From the cell containing the given text, extract its center point as [x, y] coordinate. 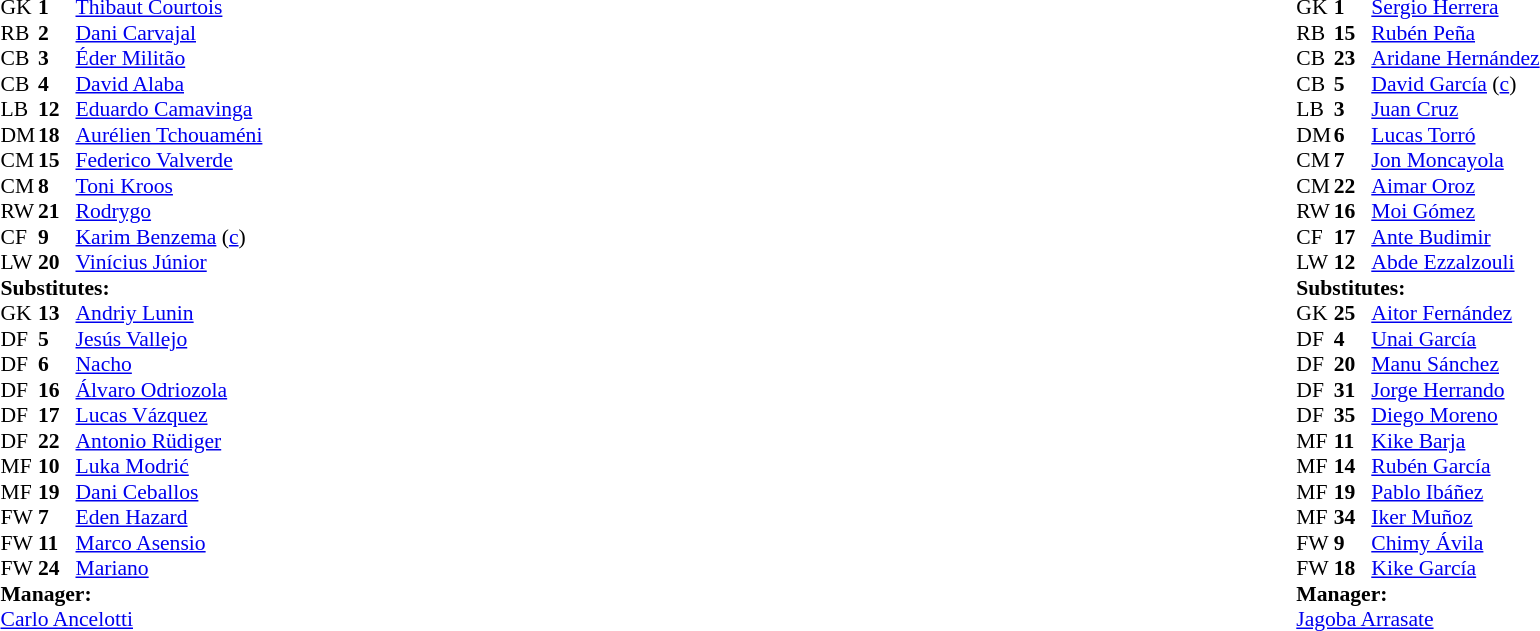
13 [57, 313]
Éder Militão [170, 59]
Ante Budimir [1455, 237]
Juan Cruz [1455, 109]
Diego Moreno [1455, 415]
Rubén Peña [1455, 33]
Rodrygo [170, 211]
Eden Hazard [170, 517]
Jon Moncayola [1455, 161]
Vinícius Júnior [170, 263]
Manu Sánchez [1455, 365]
Marco Asensio [170, 543]
Toni Kroos [170, 186]
2 [57, 33]
Antonio Rüdiger [170, 441]
Dani Carvajal [170, 33]
Lucas Vázquez [170, 415]
Luka Modrić [170, 467]
25 [1353, 313]
Chimy Ávila [1455, 543]
David García (c) [1455, 84]
Lucas Torró [1455, 135]
Nacho [170, 365]
8 [57, 186]
Aimar Oroz [1455, 186]
Aridane Hernández [1455, 59]
Karim Benzema (c) [170, 237]
Kike García [1455, 569]
Jorge Herrando [1455, 390]
Aurélien Tchouaméni [170, 135]
14 [1353, 467]
Dani Ceballos [170, 492]
Kike Barja [1455, 441]
Federico Valverde [170, 161]
Eduardo Camavinga [170, 109]
34 [1353, 517]
Aitor Fernández [1455, 313]
23 [1353, 59]
10 [57, 467]
Mariano [170, 569]
Pablo Ibáñez [1455, 492]
Jesús Vallejo [170, 339]
Andriy Lunin [170, 313]
35 [1353, 415]
24 [57, 569]
Iker Muñoz [1455, 517]
Unai García [1455, 339]
21 [57, 211]
Abde Ezzalzouli [1455, 263]
Rubén García [1455, 467]
David Alaba [170, 84]
31 [1353, 390]
Moi Gómez [1455, 211]
Álvaro Odriozola [170, 390]
